Pinpoint the cell where the given text exists, returning its [X, Y] midpoint coordinate. 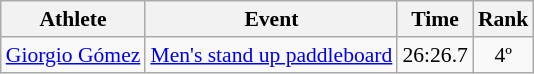
Athlete [74, 19]
4º [504, 55]
Time [434, 19]
Men's stand up paddleboard [271, 55]
26:26.7 [434, 55]
Giorgio Gómez [74, 55]
Rank [504, 19]
Event [271, 19]
